Output the [X, Y] coordinate of the center of the cell containing the given text.  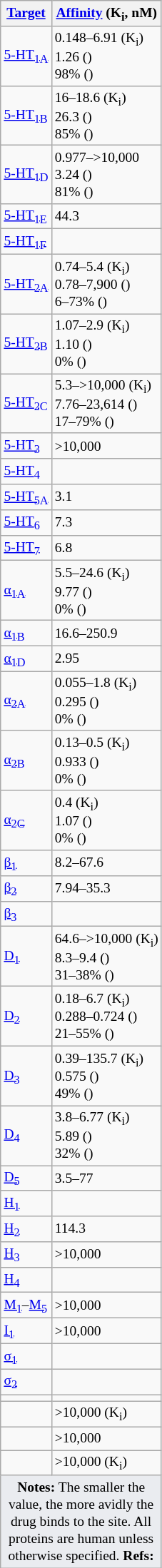
β2 [26, 888]
D5 [26, 1178]
1.07–2.9 (Ki)1.10 ()0% () [106, 344]
0.13–0.5 (Ki)0.933 ()0% () [106, 760]
5-HT7 [26, 548]
5-HT1D [26, 174]
Notes: The smaller the value, the more avidly the drug binds to the site. All proteins are human unless otherwise specified. Refs: [81, 1521]
0.39–135.7 (Ki)0.575 ()49% () [106, 1076]
16.6–250.9 [106, 633]
D4 [26, 1136]
5-HT6 [26, 522]
α2A [26, 701]
α1A [26, 591]
0.74–5.4 (Ki)0.78–7,900 ()6–73% () [106, 284]
0.055–1.8 (Ki)0.295 ()0% () [106, 701]
5-HT1E [26, 216]
0.977–>10,0003.24 ()81% () [106, 174]
I1 [26, 1331]
64.6–>10,000 (Ki)8.3–9.4 ()31–38% () [106, 957]
M1–M5 [26, 1305]
σ2 [26, 1382]
5.5–24.6 (Ki)9.77 ()0% () [106, 591]
6.8 [106, 548]
5.3–>10,000 (Ki)7.76–23,614 ()17–79% () [106, 404]
5-HT5A [26, 497]
α2B [26, 760]
H4 [26, 1280]
5-HT1F [26, 242]
α1D [26, 658]
H3 [26, 1255]
3.1 [106, 497]
5-HT1B [26, 116]
8.2–67.6 [106, 863]
β3 [26, 914]
7.94–35.3 [106, 888]
44.3 [106, 216]
2.95 [106, 658]
3.8–6.77 (Ki)5.89 ()32% () [106, 1136]
H1 [26, 1203]
5-HT2C [26, 404]
0.4 (Ki)1.07 ()0% () [106, 820]
H2 [26, 1229]
5-HT4 [26, 472]
5-HT2A [26, 284]
5-HT3 [26, 446]
114.3 [106, 1229]
3.5–77 [106, 1178]
5-HT2B [26, 344]
Target [26, 14]
D3 [26, 1076]
α1B [26, 633]
0.18–6.7 (Ki)0.288–0.724 ()21–55% () [106, 1016]
σ1 [26, 1356]
7.3 [106, 522]
Affinity (Ki, nM) [106, 14]
α2C [26, 820]
D2 [26, 1016]
16–18.6 (Ki)26.3 ()85% () [106, 116]
D1 [26, 957]
5-HT1A [26, 56]
β1 [26, 863]
0.148–6.91 (Ki)1.26 ()98% () [106, 56]
